Determine the (x, y) coordinate at the center of the cell enclosing the given text.  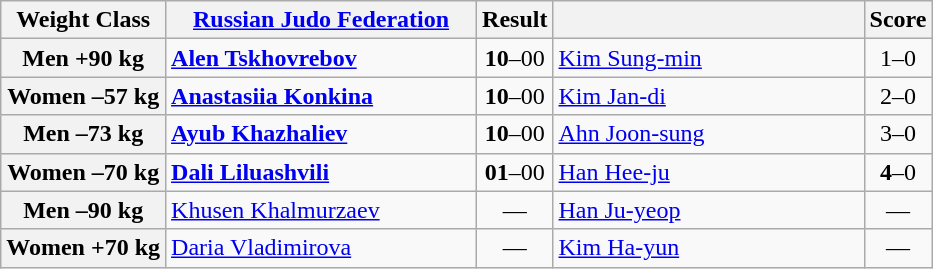
3–0 (898, 134)
Ayub Khazhaliev (322, 134)
Dali Liluashvili (322, 172)
4–0 (898, 172)
2–0 (898, 96)
Kim Sung-min (708, 58)
Women –70 kg (84, 172)
Daria Vladimirova (322, 248)
01–00 (515, 172)
Khusen Khalmurzaev (322, 210)
1–0 (898, 58)
Result (515, 20)
Men –90 kg (84, 210)
Ahn Joon-sung (708, 134)
Russian Judo Federation (322, 20)
Women –57 kg (84, 96)
Weight Class (84, 20)
Alen Tskhovrebov (322, 58)
Kim Ha-yun (708, 248)
Kim Jan-di (708, 96)
Men +90 kg (84, 58)
Han Ju-yeop (708, 210)
Han Hee-ju (708, 172)
Men –73 kg (84, 134)
Women +70 kg (84, 248)
Anastasiia Konkina (322, 96)
Score (898, 20)
